Return the (x, y) coordinate for the center point of the cell that contains the specified text.  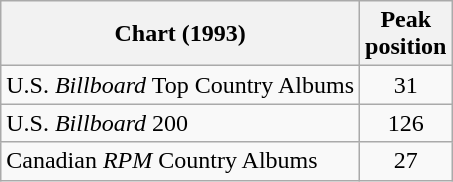
Chart (1993) (180, 34)
126 (406, 123)
U.S. Billboard Top Country Albums (180, 85)
U.S. Billboard 200 (180, 123)
27 (406, 161)
Canadian RPM Country Albums (180, 161)
31 (406, 85)
Peakposition (406, 34)
